Return (X, Y) of the center of cell containing provided text 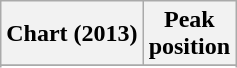
Peakposition (189, 34)
Chart (2013) (72, 34)
